Search for the cell housing the specified text and yield its (X, Y) center coordinate. 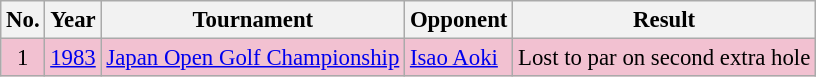
Result (664, 20)
No. (23, 20)
Year (73, 20)
Lost to par on second extra hole (664, 58)
Japan Open Golf Championship (253, 58)
Isao Aoki (459, 58)
Tournament (253, 20)
1983 (73, 58)
1 (23, 58)
Opponent (459, 20)
